Find where the given text appears and provide that cell's center as [X, Y] coordinate. 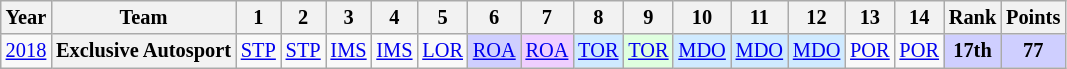
10 [702, 17]
13 [870, 17]
11 [760, 17]
4 [394, 17]
Year [26, 17]
17th [972, 51]
Exclusive Autosport [144, 51]
12 [816, 17]
3 [349, 17]
Rank [972, 17]
2 [304, 17]
5 [442, 17]
Points [1033, 17]
2018 [26, 51]
9 [648, 17]
LOR [442, 51]
Team [144, 17]
8 [598, 17]
7 [548, 17]
6 [494, 17]
77 [1033, 51]
1 [258, 17]
14 [920, 17]
